Extract the [X, Y] coordinate from the center of the cell holding the provided text.  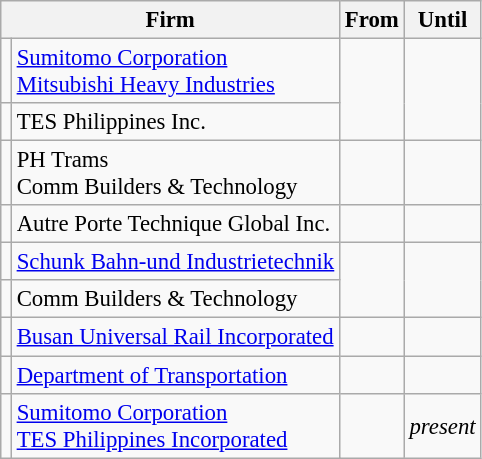
Sumitomo CorporationMitsubishi Heavy Industries [175, 72]
PH TramsComm Builders & Technology [175, 174]
Sumitomo CorporationTES Philippines Incorporated [175, 426]
Schunk Bahn-und Industrietechnik [175, 262]
Department of Transportation [175, 375]
Busan Universal Rail Incorporated [175, 337]
From [372, 20]
TES Philippines Inc. [175, 122]
Until [442, 20]
present [442, 426]
Autre Porte Technique Global Inc. [175, 224]
Comm Builders & Technology [175, 299]
Firm [170, 20]
